Scan for the cell matching the given text and deliver its (x, y) coordinate at center. 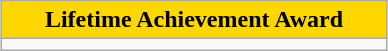
Lifetime Achievement Award (194, 20)
